Locate the cell with the specified text and output its [x, y] center coordinate. 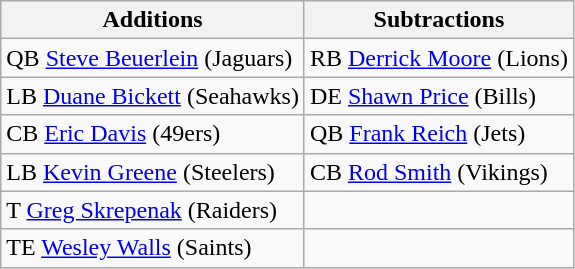
RB Derrick Moore (Lions) [438, 58]
QB Steve Beuerlein (Jaguars) [153, 58]
QB Frank Reich (Jets) [438, 134]
CB Rod Smith (Vikings) [438, 172]
T Greg Skrepenak (Raiders) [153, 210]
Additions [153, 20]
LB Duane Bickett (Seahawks) [153, 96]
Subtractions [438, 20]
LB Kevin Greene (Steelers) [153, 172]
TE Wesley Walls (Saints) [153, 248]
DE Shawn Price (Bills) [438, 96]
CB Eric Davis (49ers) [153, 134]
